Extract the (x, y) coordinate from the center of the cell holding the provided text.  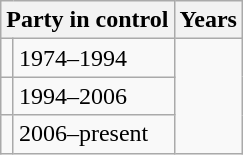
Party in control (88, 20)
1974–1994 (94, 58)
2006–present (94, 134)
1994–2006 (94, 96)
Years (208, 20)
